Identify which cell holds the provided text, then report its [x, y] central coordinate. 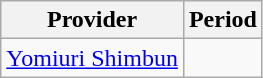
Provider [92, 20]
Yomiuri Shimbun [92, 58]
Period [222, 20]
